Extract the [X, Y] coordinate from the center of the cell holding the provided text.  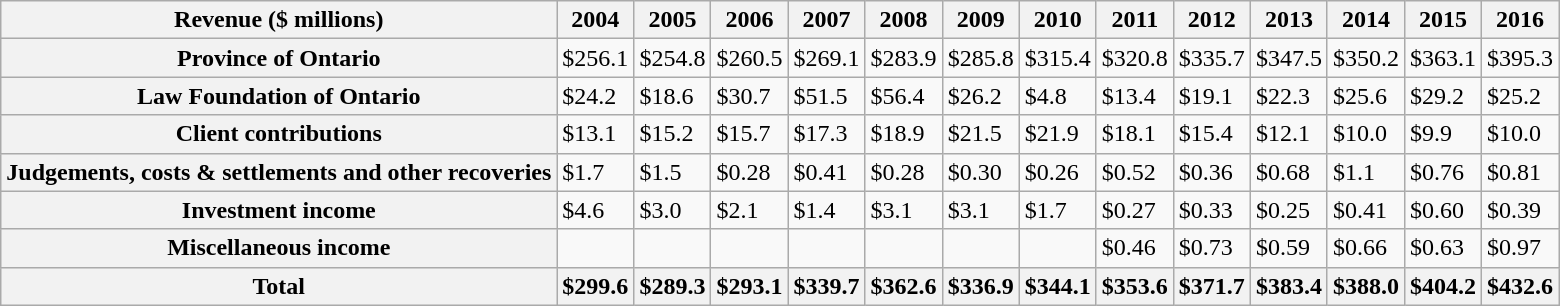
$17.3 [826, 134]
$13.4 [1134, 96]
Miscellaneous income [279, 248]
$9.9 [1444, 134]
2004 [596, 20]
$0.73 [1212, 248]
$383.4 [1288, 286]
$0.39 [1520, 210]
2010 [1058, 20]
$371.7 [1212, 286]
$289.3 [672, 286]
2009 [980, 20]
$432.6 [1520, 286]
$0.25 [1288, 210]
$12.1 [1288, 134]
Investment income [279, 210]
$315.4 [1058, 58]
$24.2 [596, 96]
$299.6 [596, 286]
Total [279, 286]
2011 [1134, 20]
$404.2 [1444, 286]
$56.4 [904, 96]
$353.6 [1134, 286]
$1.1 [1366, 172]
$0.27 [1134, 210]
$30.7 [750, 96]
2006 [750, 20]
$1.5 [672, 172]
$51.5 [826, 96]
$336.9 [980, 286]
$285.8 [980, 58]
$4.6 [596, 210]
$18.1 [1134, 134]
2015 [1444, 20]
Law Foundation of Ontario [279, 96]
$21.9 [1058, 134]
$18.9 [904, 134]
$0.60 [1444, 210]
$320.8 [1134, 58]
$256.1 [596, 58]
$0.52 [1134, 172]
$0.68 [1288, 172]
$347.5 [1288, 58]
Province of Ontario [279, 58]
2005 [672, 20]
$22.3 [1288, 96]
$269.1 [826, 58]
$29.2 [1444, 96]
$0.97 [1520, 248]
$260.5 [750, 58]
$254.8 [672, 58]
$0.46 [1134, 248]
2014 [1366, 20]
Client contributions [279, 134]
$0.36 [1212, 172]
$15.2 [672, 134]
$25.6 [1366, 96]
$19.1 [1212, 96]
$25.2 [1520, 96]
$2.1 [750, 210]
$363.1 [1444, 58]
$26.2 [980, 96]
$283.9 [904, 58]
$395.3 [1520, 58]
Revenue ($ millions) [279, 20]
$0.76 [1444, 172]
$350.2 [1366, 58]
$0.81 [1520, 172]
$13.1 [596, 134]
2013 [1288, 20]
$362.6 [904, 286]
$335.7 [1212, 58]
$3.0 [672, 210]
2012 [1212, 20]
$1.4 [826, 210]
$15.7 [750, 134]
$0.63 [1444, 248]
$0.26 [1058, 172]
2008 [904, 20]
Judgements, costs & settlements and other recoveries [279, 172]
$339.7 [826, 286]
$0.30 [980, 172]
2016 [1520, 20]
$0.66 [1366, 248]
$0.33 [1212, 210]
$21.5 [980, 134]
$388.0 [1366, 286]
$4.8 [1058, 96]
$293.1 [750, 286]
$18.6 [672, 96]
2007 [826, 20]
$15.4 [1212, 134]
$0.59 [1288, 248]
$344.1 [1058, 286]
